Capture the cell that displays the provided text and extract its [x, y] central coordinate. 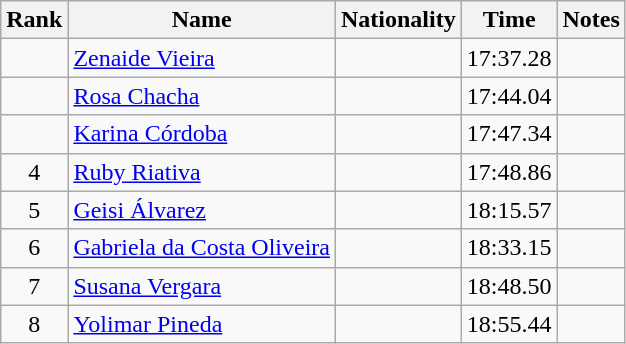
Time [509, 20]
17:48.86 [509, 172]
Karina Córdoba [202, 134]
17:37.28 [509, 58]
Rosa Chacha [202, 96]
18:48.50 [509, 286]
Ruby Riativa [202, 172]
Rank [34, 20]
17:47.34 [509, 134]
4 [34, 172]
8 [34, 324]
18:15.57 [509, 210]
Gabriela da Costa Oliveira [202, 248]
5 [34, 210]
18:33.15 [509, 248]
18:55.44 [509, 324]
Notes [591, 20]
7 [34, 286]
Susana Vergara [202, 286]
Name [202, 20]
Yolimar Pineda [202, 324]
Nationality [398, 20]
6 [34, 248]
Geisi Álvarez [202, 210]
17:44.04 [509, 96]
Zenaide Vieira [202, 58]
